Return (X, Y) of the center of cell containing provided text 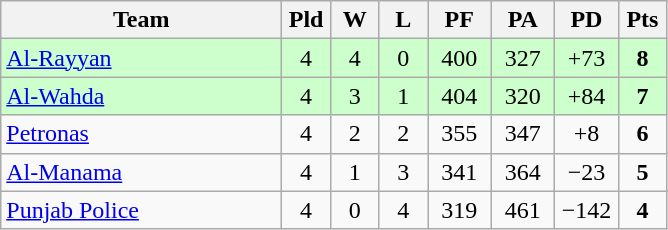
Pts (642, 20)
6 (642, 134)
+84 (587, 96)
7 (642, 96)
Team (142, 20)
461 (523, 210)
PA (523, 20)
327 (523, 58)
319 (460, 210)
320 (523, 96)
404 (460, 96)
Al-Wahda (142, 96)
Al-Rayyan (142, 58)
400 (460, 58)
PF (460, 20)
8 (642, 58)
364 (523, 172)
PD (587, 20)
5 (642, 172)
347 (523, 134)
−142 (587, 210)
+8 (587, 134)
Pld (306, 20)
341 (460, 172)
+73 (587, 58)
Punjab Police (142, 210)
Al-Manama (142, 172)
W (354, 20)
355 (460, 134)
−23 (587, 172)
Petronas (142, 134)
L (404, 20)
